Search for the cell housing the specified text and yield its (x, y) center coordinate. 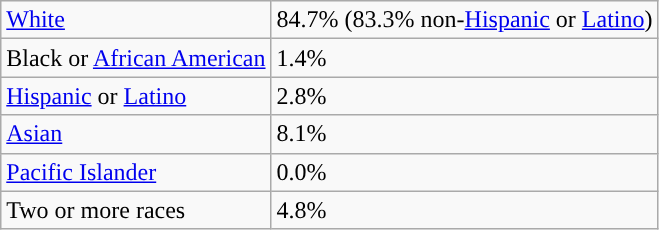
Hispanic or Latino (136, 96)
Black or African American (136, 58)
2.8% (464, 96)
Pacific Islander (136, 172)
0.0% (464, 172)
1.4% (464, 58)
White (136, 20)
Two or more races (136, 210)
4.8% (464, 210)
Asian (136, 134)
8.1% (464, 134)
84.7% (83.3% non-Hispanic or Latino) (464, 20)
